Determine the [x, y] coordinate at the center of the cell enclosing the given text.  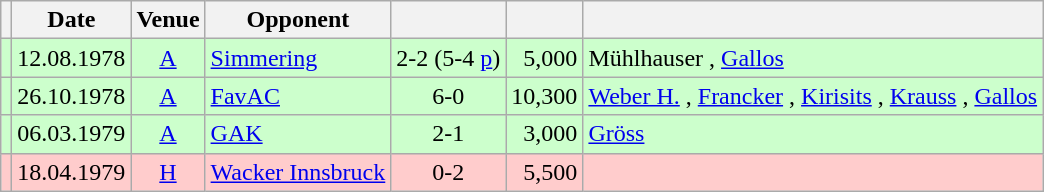
18.04.1979 [72, 172]
12.08.1978 [72, 58]
2-1 [448, 134]
6-0 [448, 96]
5,500 [544, 172]
Wacker Innsbruck [298, 172]
3,000 [544, 134]
FavAC [298, 96]
26.10.1978 [72, 96]
5,000 [544, 58]
H [168, 172]
Weber H. , Francker , Kirisits , Krauss , Gallos [813, 96]
10,300 [544, 96]
Venue [168, 20]
2-2 (5-4 p) [448, 58]
Opponent [298, 20]
06.03.1979 [72, 134]
Mühlhauser , Gallos [813, 58]
0-2 [448, 172]
GAK [298, 134]
Simmering [298, 58]
Date [72, 20]
Gröss [813, 134]
